Capture the cell that displays the provided text and extract its [x, y] central coordinate. 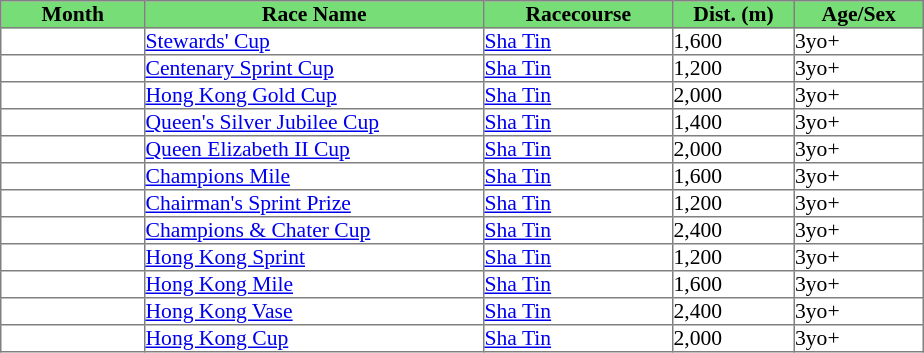
Hong Kong Gold Cup [314, 96]
Chairman's Sprint Prize [314, 204]
Dist. (m) [734, 14]
Stewards' Cup [314, 42]
Age/Sex [858, 14]
Hong Kong Mile [314, 284]
Champions Mile [314, 176]
Queen's Silver Jubilee Cup [314, 122]
Hong Kong Vase [314, 312]
1,400 [734, 122]
Centenary Sprint Cup [314, 68]
Month [73, 14]
Champions & Chater Cup [314, 230]
Race Name [314, 14]
Hong Kong Sprint [314, 258]
Queen Elizabeth II Cup [314, 150]
Hong Kong Cup [314, 338]
Racecourse [578, 14]
